Return the (x, y) coordinate for the center point of the cell that contains the specified text.  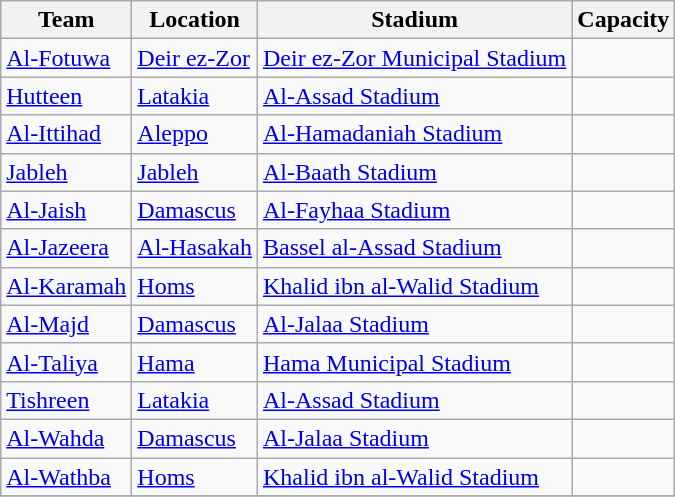
Al-Jazeera (66, 248)
Al-Wahda (66, 438)
Aleppo (195, 134)
Deir ez-Zor Municipal Stadium (414, 58)
Al-Wathba (66, 477)
Hutteen (66, 96)
Stadium (414, 20)
Team (66, 20)
Al-Karamah (66, 286)
Capacity (624, 20)
Deir ez-Zor (195, 58)
Al-Jaish (66, 210)
Al-Ittihad (66, 134)
Tishreen (66, 400)
Al-Baath Stadium (414, 172)
Al-Hasakah (195, 248)
Al-Hamadaniah Stadium (414, 134)
Al-Taliya (66, 362)
Al-Fotuwa (66, 58)
Bassel al-Assad Stadium (414, 248)
Al-Majd (66, 324)
Hama Municipal Stadium (414, 362)
Hama (195, 362)
Location (195, 20)
Al-Fayhaa Stadium (414, 210)
